Find where the given text appears and provide that cell's center as [X, Y] coordinate. 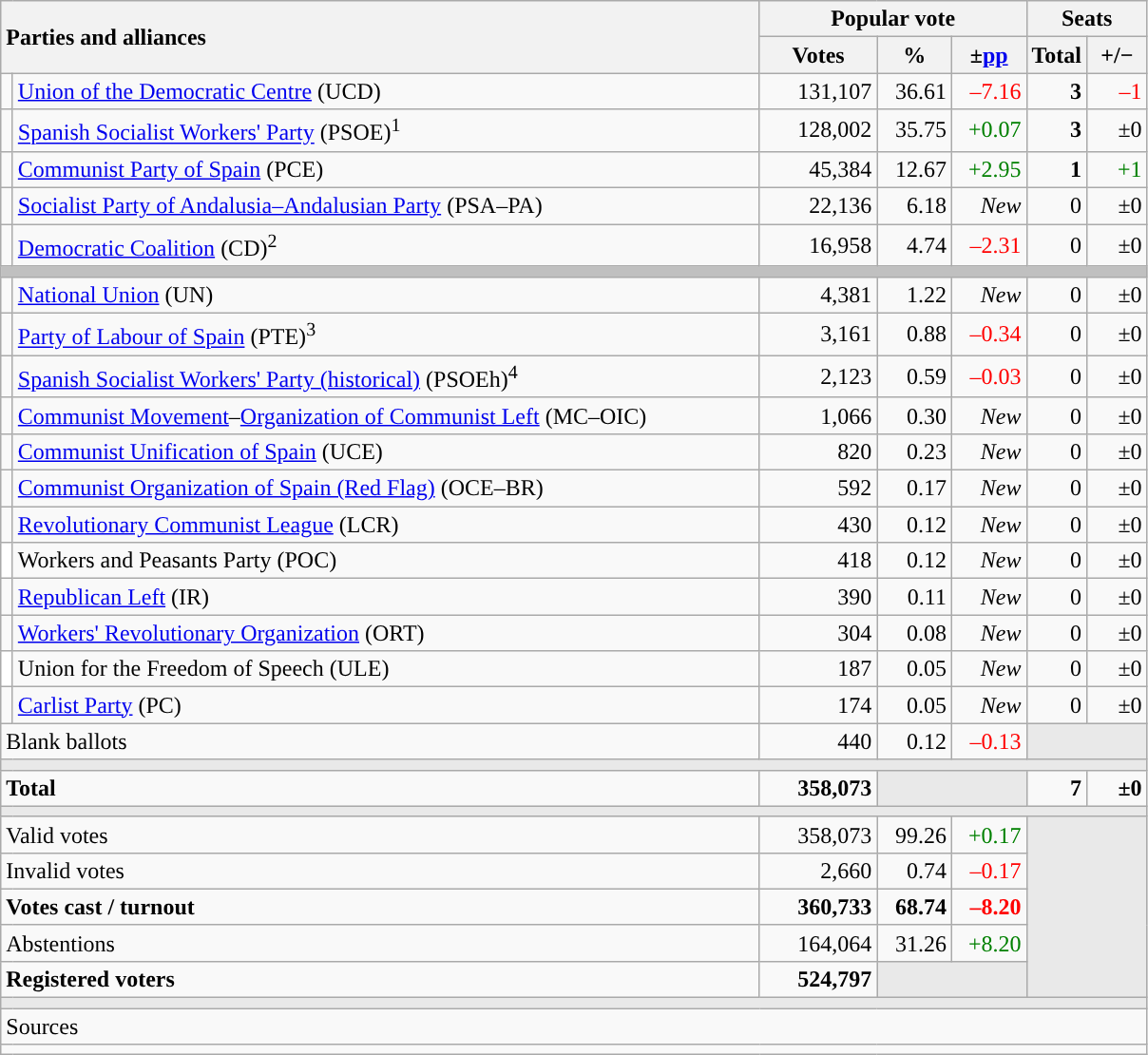
Popular vote [893, 19]
Carlist Party (PC) [386, 705]
Democratic Coalition (CD)2 [386, 245]
Registered voters [380, 979]
Communist Unification of Spain (UCE) [386, 451]
Communist Movement–Organization of Communist Left (MC–OIC) [386, 415]
Workers and Peasants Party (POC) [386, 561]
6.18 [914, 206]
7 [1057, 788]
Revolutionary Communist League (LCR) [386, 525]
% [914, 55]
174 [818, 705]
0.11 [914, 597]
Communist Party of Spain (PCE) [386, 169]
Communist Organization of Spain (Red Flag) (OCE–BR) [386, 489]
68.74 [914, 907]
131,107 [818, 91]
–2.31 [988, 245]
4.74 [914, 245]
Sources [574, 1026]
±pp [988, 55]
–1 [1118, 91]
–8.20 [988, 907]
Workers' Revolutionary Organization (ORT) [386, 633]
–0.03 [988, 376]
440 [818, 741]
Union for the Freedom of Speech (ULE) [386, 669]
99.26 [914, 834]
45,384 [818, 169]
Party of Labour of Spain (PTE)3 [386, 335]
1 [1057, 169]
4,381 [818, 295]
0.08 [914, 633]
418 [818, 561]
1,066 [818, 415]
187 [818, 669]
Republican Left (IR) [386, 597]
304 [818, 633]
Invalid votes [380, 871]
+0.07 [988, 131]
0.17 [914, 489]
+8.20 [988, 943]
Valid votes [380, 834]
390 [818, 597]
0.59 [914, 376]
36.61 [914, 91]
Spanish Socialist Workers' Party (historical) (PSOEh)4 [386, 376]
National Union (UN) [386, 295]
Votes cast / turnout [380, 907]
Votes [818, 55]
–0.34 [988, 335]
360,733 [818, 907]
820 [818, 451]
0.30 [914, 415]
2,123 [818, 376]
128,002 [818, 131]
35.75 [914, 131]
592 [818, 489]
Socialist Party of Andalusia–Andalusian Party (PSA–PA) [386, 206]
0.23 [914, 451]
3,161 [818, 335]
524,797 [818, 979]
16,958 [818, 245]
164,064 [818, 943]
Blank ballots [380, 741]
Spanish Socialist Workers' Party (PSOE)1 [386, 131]
12.67 [914, 169]
430 [818, 525]
Union of the Democratic Centre (UCD) [386, 91]
–7.16 [988, 91]
0.74 [914, 871]
+2.95 [988, 169]
31.26 [914, 943]
Parties and alliances [380, 37]
+0.17 [988, 834]
Abstentions [380, 943]
2,660 [818, 871]
+1 [1118, 169]
0.88 [914, 335]
–0.13 [988, 741]
22,136 [818, 206]
1.22 [914, 295]
+/− [1118, 55]
–0.17 [988, 871]
Seats [1087, 19]
